Identify which cell holds the provided text, then report its (X, Y) central coordinate. 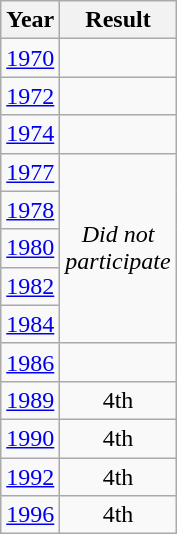
1970 (30, 58)
1982 (30, 286)
1984 (30, 324)
1978 (30, 210)
Year (30, 20)
1996 (30, 515)
1974 (30, 134)
1989 (30, 400)
1972 (30, 96)
Did notparticipate (118, 248)
1990 (30, 438)
1986 (30, 362)
Result (118, 20)
1992 (30, 477)
1980 (30, 248)
1977 (30, 172)
